Capture the cell that displays the provided text and extract its [x, y] central coordinate. 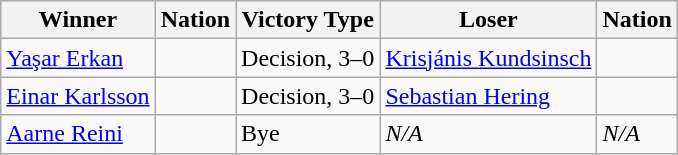
Winner [78, 20]
Krisjánis Kundsinsch [488, 58]
Sebastian Hering [488, 96]
Loser [488, 20]
Bye [308, 134]
Yaşar Erkan [78, 58]
Aarne Reini [78, 134]
Einar Karlsson [78, 96]
Victory Type [308, 20]
